Extract the (X, Y) coordinate from the center of the cell holding the provided text.  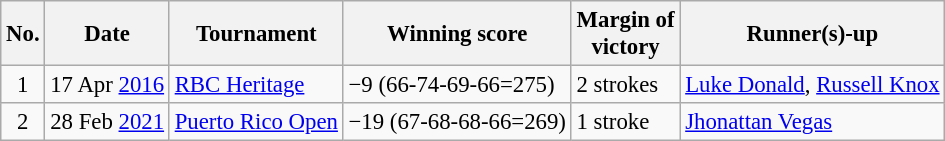
Puerto Rico Open (256, 122)
1 stroke (626, 122)
No. (23, 34)
2 (23, 122)
2 strokes (626, 85)
Tournament (256, 34)
Runner(s)-up (812, 34)
Margin ofvictory (626, 34)
Luke Donald, Russell Knox (812, 85)
Winning score (457, 34)
Jhonattan Vegas (812, 122)
−19 (67-68-68-66=269) (457, 122)
−9 (66-74-69-66=275) (457, 85)
RBC Heritage (256, 85)
1 (23, 85)
28 Feb 2021 (107, 122)
Date (107, 34)
17 Apr 2016 (107, 85)
